Determine the [x, y] coordinate at the center of the cell enclosing the given text.  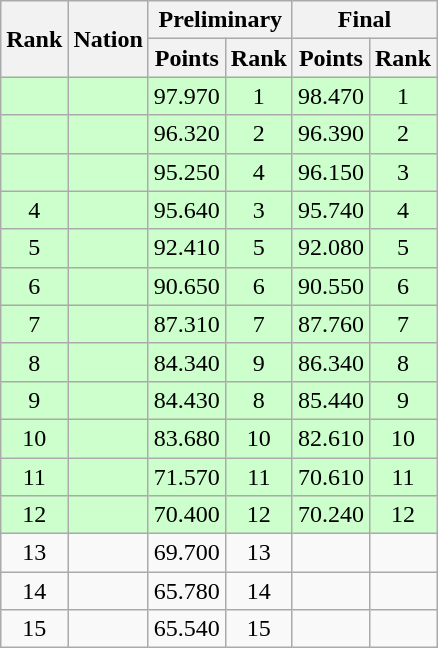
82.610 [330, 438]
70.240 [330, 515]
92.410 [186, 248]
65.780 [186, 591]
96.150 [330, 172]
65.540 [186, 629]
71.570 [186, 477]
95.640 [186, 210]
84.430 [186, 400]
95.740 [330, 210]
70.400 [186, 515]
69.700 [186, 553]
Nation [108, 39]
86.340 [330, 362]
96.320 [186, 134]
90.650 [186, 286]
90.550 [330, 286]
87.760 [330, 324]
85.440 [330, 400]
84.340 [186, 362]
87.310 [186, 324]
Preliminary [220, 20]
Final [364, 20]
96.390 [330, 134]
98.470 [330, 96]
92.080 [330, 248]
95.250 [186, 172]
70.610 [330, 477]
97.970 [186, 96]
83.680 [186, 438]
